For the text-containing cell, return its midpoint in [X, Y] coordinate format. 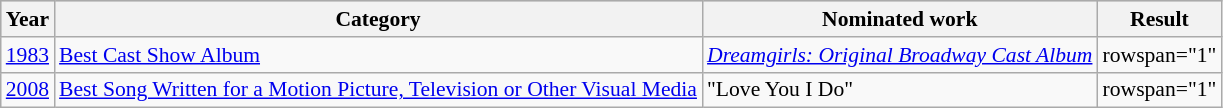
"Love You I Do" [900, 90]
Year [28, 19]
2008 [28, 90]
Best Song Written for a Motion Picture, Television or Other Visual Media [378, 90]
Result [1160, 19]
Dreamgirls: Original Broadway Cast Album [900, 55]
Nominated work [900, 19]
Category [378, 19]
Best Cast Show Album [378, 55]
1983 [28, 55]
